Identify which cell holds the provided text, then report its (X, Y) central coordinate. 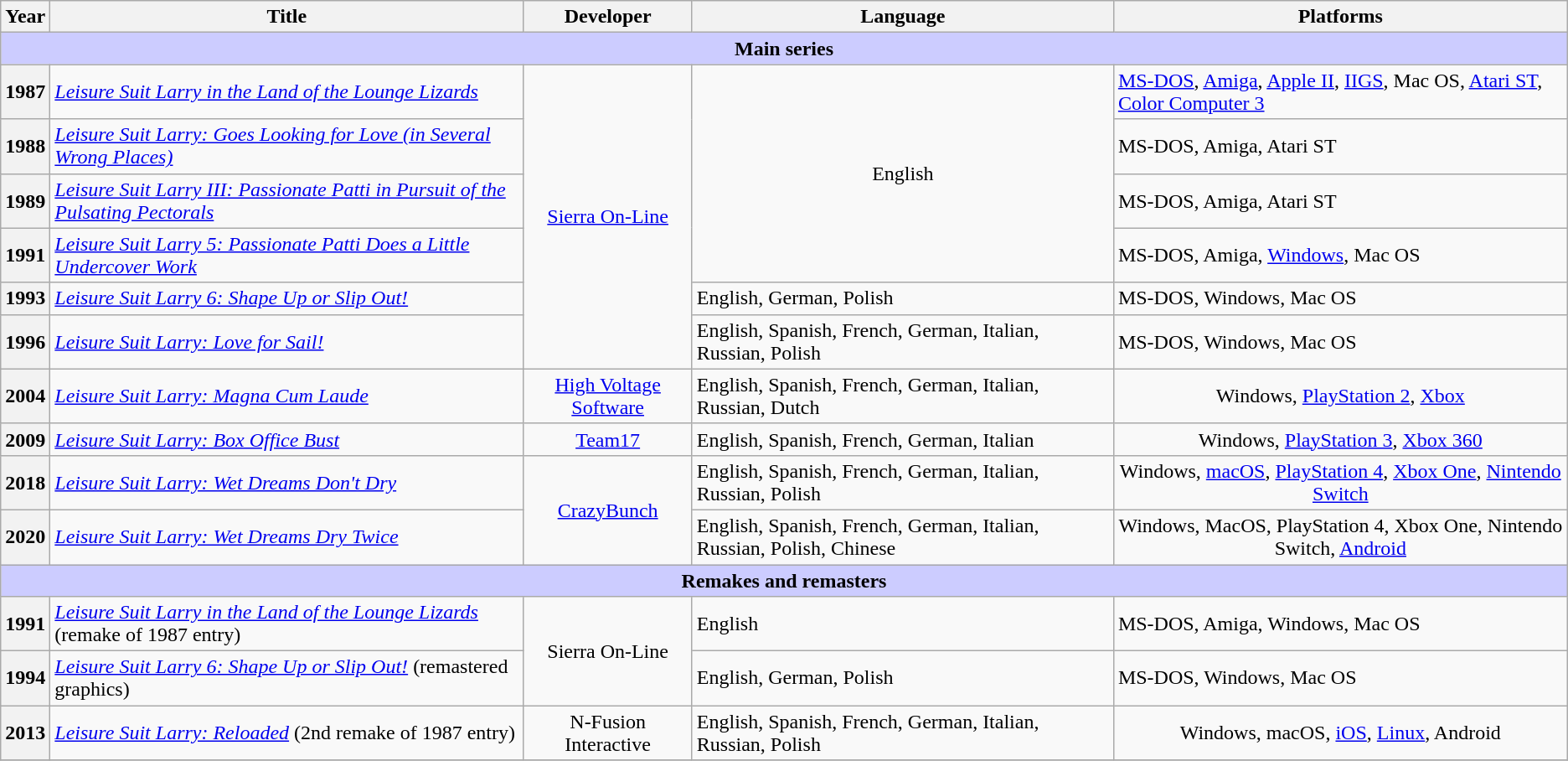
Leisure Suit Larry: Reloaded (2nd remake of 1987 entry) (286, 733)
N-Fusion Interactive (608, 733)
Leisure Suit Larry in the Land of the Lounge Lizards (remake of 1987 entry) (286, 624)
Leisure Suit Larry 5: Passionate Patti Does a Little Undercover Work (286, 255)
1994 (25, 679)
1989 (25, 201)
English, Spanish, French, German, Italian, Russian, Dutch (903, 396)
2009 (25, 439)
Language (903, 17)
High Voltage Software (608, 396)
Platforms (1340, 17)
2013 (25, 733)
2020 (25, 536)
Leisure Suit Larry 6: Shape Up or Slip Out! (remastered graphics) (286, 679)
Main series (784, 49)
2018 (25, 483)
Developer (608, 17)
Leisure Suit Larry: Goes Looking for Love (in Several Wrong Places) (286, 146)
Windows, MacOS, PlayStation 4, Xbox One, Nintendo Switch, Android (1340, 536)
Remakes and remasters (784, 581)
Leisure Suit Larry: Wet Dreams Don't Dry (286, 483)
2004 (25, 396)
MS-DOS, Amiga, Apple II, IIGS, Mac OS, Atari ST, Color Computer 3 (1340, 92)
1993 (25, 298)
Team17 (608, 439)
Leisure Suit Larry 6: Shape Up or Slip Out! (286, 298)
1988 (25, 146)
Title (286, 17)
Windows, macOS, PlayStation 4, Xbox One, Nintendo Switch (1340, 483)
1996 (25, 342)
Leisure Suit Larry: Love for Sail! (286, 342)
Leisure Suit Larry III: Passionate Patti in Pursuit of the Pulsating Pectorals (286, 201)
Year (25, 17)
Leisure Suit Larry in the Land of the Lounge Lizards (286, 92)
Windows, PlayStation 2, Xbox (1340, 396)
Leisure Suit Larry: Wet Dreams Dry Twice (286, 536)
Leisure Suit Larry: Magna Cum Laude (286, 396)
Windows, macOS, iOS, Linux, Android (1340, 733)
Leisure Suit Larry: Box Office Bust (286, 439)
Windows, PlayStation 3, Xbox 360 (1340, 439)
English, Spanish, French, German, Italian (903, 439)
CrazyBunch (608, 510)
English, Spanish, French, German, Italian, Russian, Polish, Chinese (903, 536)
1987 (25, 92)
